Search for the cell housing the specified text and yield its (x, y) center coordinate. 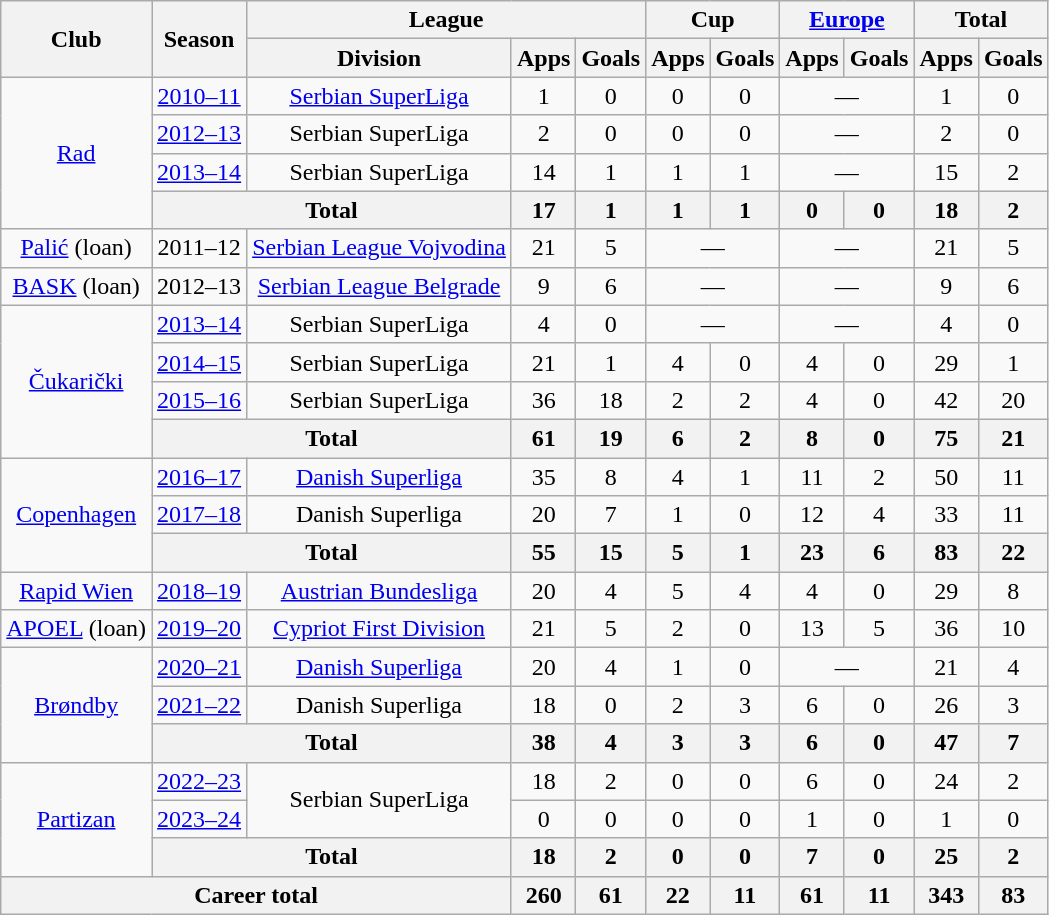
2019–20 (200, 629)
13 (812, 629)
2014–15 (200, 362)
2018–19 (200, 591)
38 (543, 743)
BASK (loan) (76, 286)
Cup (713, 20)
10 (1013, 629)
2022–23 (200, 781)
Serbian League Belgrade (380, 286)
Club (76, 39)
League (446, 20)
Rad (76, 153)
2011–12 (200, 248)
2023–24 (200, 819)
APOEL (loan) (76, 629)
2015–16 (200, 400)
Palić (loan) (76, 248)
75 (946, 438)
2017–18 (200, 515)
2021–22 (200, 705)
17 (543, 210)
19 (611, 438)
Division (380, 58)
Serbian League Vojvodina (380, 248)
343 (946, 895)
Europe (847, 20)
55 (543, 553)
25 (946, 857)
50 (946, 477)
2010–11 (200, 96)
Rapid Wien (76, 591)
33 (946, 515)
Austrian Bundesliga (380, 591)
14 (543, 172)
Čukarički (76, 381)
12 (812, 515)
42 (946, 400)
Career total (256, 895)
Brøndby (76, 705)
2020–21 (200, 667)
23 (812, 553)
Season (200, 39)
Copenhagen (76, 515)
47 (946, 743)
24 (946, 781)
Cypriot First Division (380, 629)
260 (543, 895)
Partizan (76, 819)
2016–17 (200, 477)
35 (543, 477)
26 (946, 705)
